Detect which cell encompasses the target text, then output its (X, Y) center coordinate. 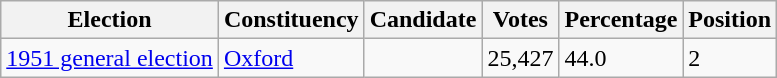
25,427 (520, 58)
Position (730, 20)
1951 general election (110, 58)
Oxford (291, 58)
Percentage (621, 20)
Constituency (291, 20)
Votes (520, 20)
44.0 (621, 58)
Candidate (423, 20)
2 (730, 58)
Election (110, 20)
